Identify which cell holds the provided text, then report its (x, y) central coordinate. 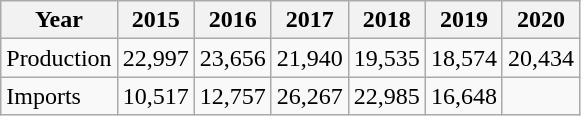
2015 (156, 20)
18,574 (464, 58)
12,757 (232, 96)
20,434 (540, 58)
26,267 (310, 96)
2020 (540, 20)
Imports (59, 96)
Production (59, 58)
22,985 (386, 96)
2016 (232, 20)
21,940 (310, 58)
10,517 (156, 96)
2017 (310, 20)
2019 (464, 20)
19,535 (386, 58)
16,648 (464, 96)
23,656 (232, 58)
2018 (386, 20)
Year (59, 20)
22,997 (156, 58)
